Find where the given text appears and provide that cell's center as [X, Y] coordinate. 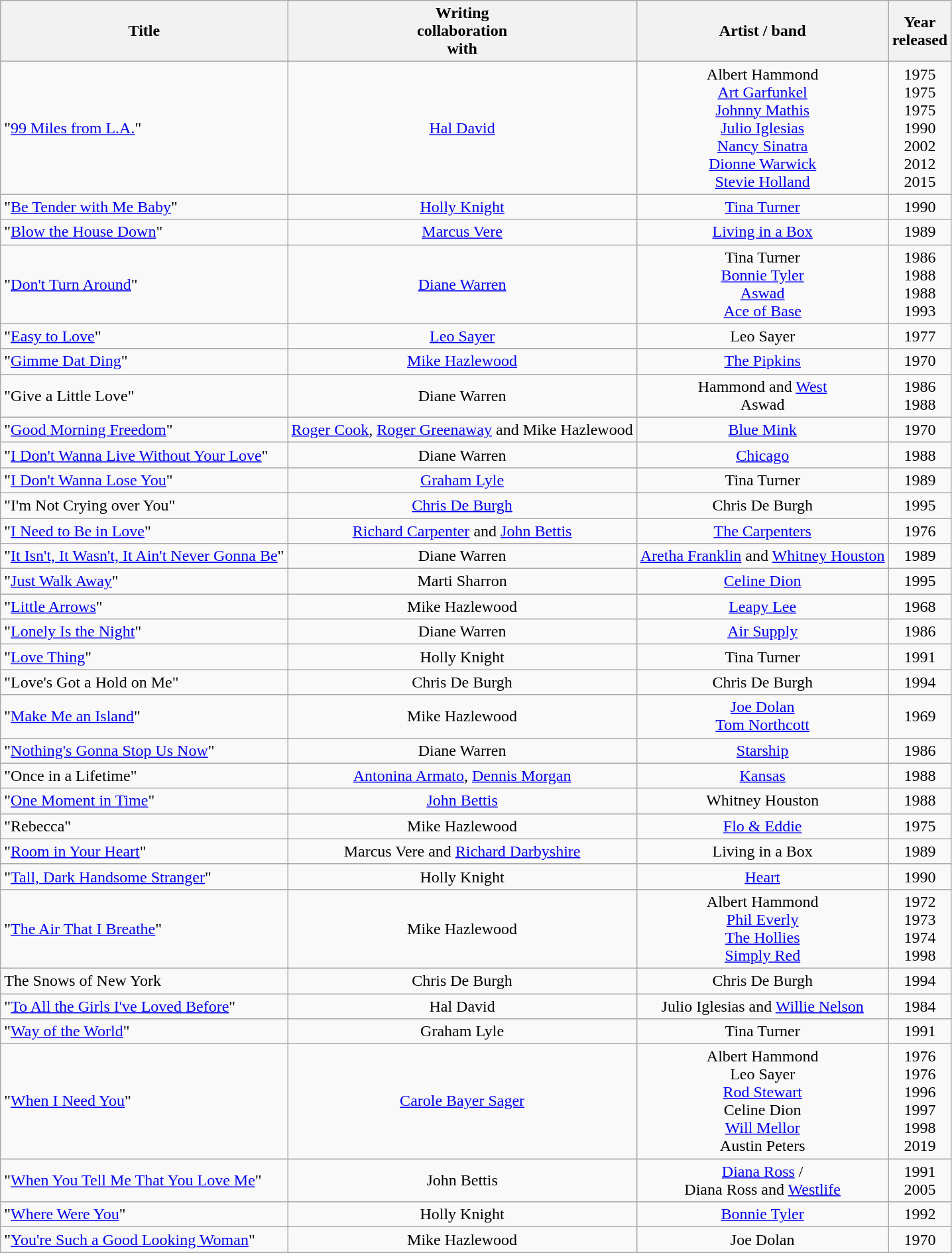
Starship [762, 750]
"You're Such a Good Looking Woman" [145, 1240]
"I'm Not Crying over You" [145, 505]
Celine Dion [762, 581]
"99 Miles from L.A." [145, 128]
1986198819881993 [920, 284]
"Where Were You" [145, 1215]
"It Isn't, It Wasn't, It Ain't Never Gonna Be" [145, 556]
"Make Me an Island" [145, 716]
Albert HammondPhil EverlyThe HolliesSimply Red [762, 928]
1976 [920, 531]
1991 2005 [920, 1180]
197619761996199719982019 [920, 1102]
Heart [762, 876]
Albert HammondArt GarfunkelJohnny MathisJulio IglesiasNancy SinatraDionne WarwickStevie Holland [762, 128]
"Lonely Is the Night" [145, 632]
Whitney Houston [762, 801]
Antonina Armato, Dennis Morgan [462, 776]
"Be Tender with Me Baby" [145, 207]
"Good Morning Freedom" [145, 430]
Kansas [762, 776]
Bonnie Tyler [762, 1215]
1977 [920, 336]
Richard Carpenter and John Bettis [462, 531]
1968 [920, 607]
"When You Tell Me That You Love Me" [145, 1180]
Joe Dolan [762, 1240]
Writing collaboration with [462, 31]
Air Supply [762, 632]
Title [145, 31]
"Way of the World" [145, 1032]
"I Don't Wanna Live Without Your Love" [145, 455]
"I Need to Be in Love" [145, 531]
Carole Bayer Sager [462, 1102]
1975197519751990200220122015 [920, 128]
Tina TurnerBonnie TylerAswadAce of Base [762, 284]
Yearreleased [920, 31]
"One Moment in Time" [145, 801]
Flo & Eddie [762, 826]
1992 [920, 1215]
Hammond and WestAswad [762, 395]
The Pipkins [762, 361]
The Carpenters [762, 531]
Blue Mink [762, 430]
Marcus Vere [462, 232]
Julio Iglesias and Willie Nelson [762, 1006]
1972197319741998 [920, 928]
The Snows of New York [145, 981]
"Tall, Dark Handsome Stranger" [145, 876]
"Gimme Dat Ding" [145, 361]
"When I Need You" [145, 1102]
"Once in a Lifetime" [145, 776]
"Little Arrows" [145, 607]
1969 [920, 716]
Aretha Franklin and Whitney Houston [762, 556]
"Love Thing" [145, 657]
"Nothing's Gonna Stop Us Now" [145, 750]
"Don't Turn Around" [145, 284]
"Love's Got a Hold on Me" [145, 682]
"Rebecca" [145, 826]
Leapy Lee [762, 607]
1984 [920, 1006]
Marcus Vere and Richard Darbyshire [462, 851]
Albert HammondLeo SayerRod StewartCeline DionWill MellorAustin Peters [762, 1102]
Marti Sharron [462, 581]
Artist / band [762, 31]
19861988 [920, 395]
"I Don't Wanna Lose You" [145, 480]
Diana Ross /Diana Ross and Westlife [762, 1180]
"To All the Girls I've Loved Before" [145, 1006]
"Just Walk Away" [145, 581]
"The Air That I Breathe" [145, 928]
Chicago [762, 455]
"Blow the House Down" [145, 232]
"Give a Little Love" [145, 395]
"Easy to Love" [145, 336]
Roger Cook, Roger Greenaway and Mike Hazlewood [462, 430]
Joe DolanTom Northcott [762, 716]
"Room in Your Heart" [145, 851]
1975 [920, 826]
